Return (x, y) of the center of cell containing provided text 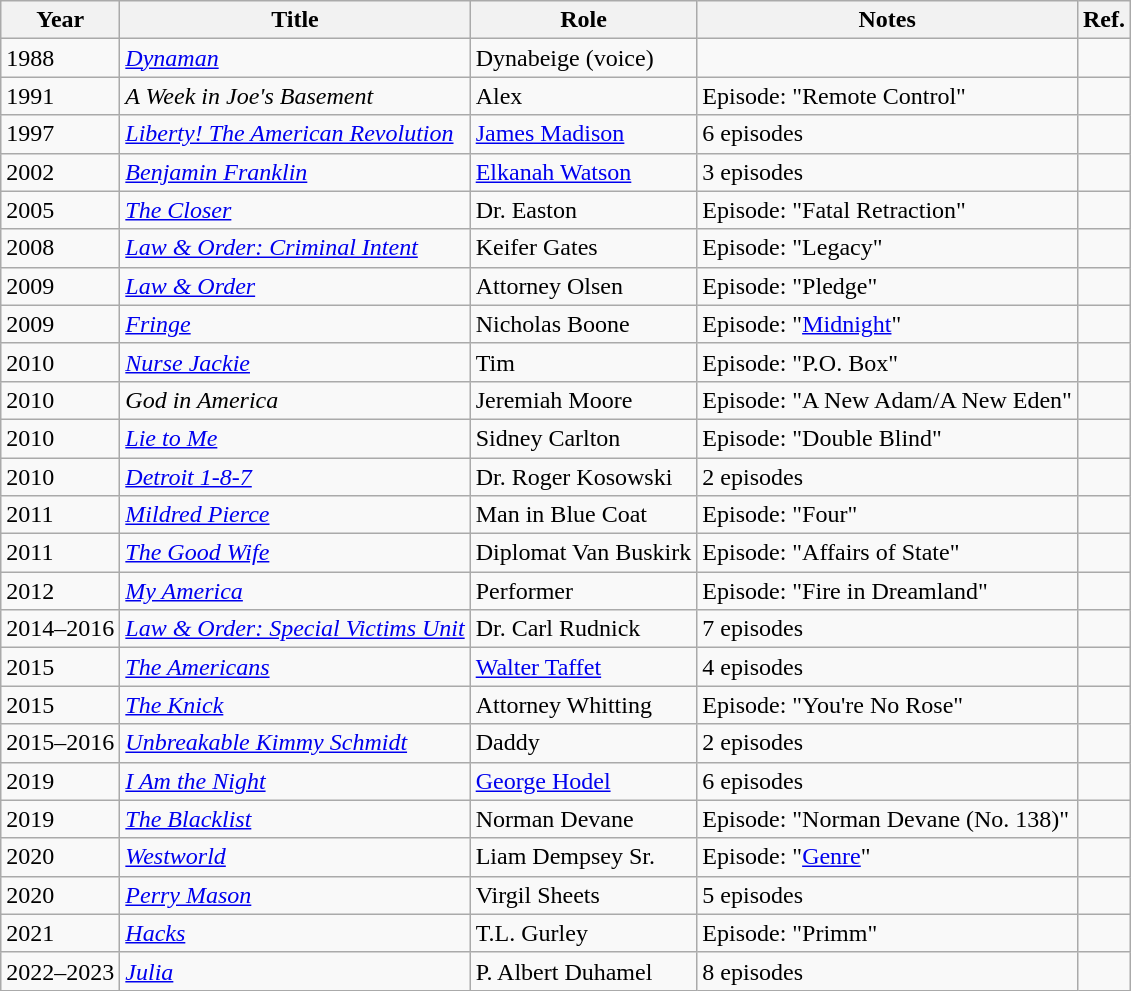
Episode: "Four" (888, 515)
Elkanah Watson (584, 172)
Episode: "You're No Rose" (888, 705)
The Knick (295, 705)
Unbreakable Kimmy Schmidt (295, 743)
James Madison (584, 134)
Title (295, 20)
Law & Order: Criminal Intent (295, 248)
Year (60, 20)
God in America (295, 400)
Dr. Carl Rudnick (584, 629)
Tim (584, 362)
Law & Order: Special Victims Unit (295, 629)
George Hodel (584, 781)
1988 (60, 58)
Fringe (295, 324)
Man in Blue Coat (584, 515)
Episode: "Genre" (888, 857)
3 episodes (888, 172)
The Americans (295, 667)
Dr. Roger Kosowski (584, 477)
Lie to Me (295, 438)
My America (295, 591)
Mildred Pierce (295, 515)
Notes (888, 20)
Julia (295, 971)
Episode: "Fire in Dreamland" (888, 591)
7 episodes (888, 629)
Liam Dempsey Sr. (584, 857)
Episode: "Fatal Retraction" (888, 210)
2005 (60, 210)
Role (584, 20)
Episode: "Double Blind" (888, 438)
Episode: "Primm" (888, 933)
A Week in Joe's Basement (295, 96)
2015–2016 (60, 743)
Attorney Whitting (584, 705)
2008 (60, 248)
2021 (60, 933)
Liberty! The American Revolution (295, 134)
Attorney Olsen (584, 286)
4 episodes (888, 667)
Dynabeige (voice) (584, 58)
Benjamin Franklin (295, 172)
Sidney Carlton (584, 438)
5 episodes (888, 895)
Episode: "Legacy" (888, 248)
T.L. Gurley (584, 933)
Nurse Jackie (295, 362)
Law & Order (295, 286)
Norman Devane (584, 819)
Ref. (1104, 20)
1991 (60, 96)
Keifer Gates (584, 248)
Dynaman (295, 58)
Episode: "Remote Control" (888, 96)
Jeremiah Moore (584, 400)
Episode: "Affairs of State" (888, 553)
Detroit 1-8-7 (295, 477)
The Closer (295, 210)
Nicholas Boone (584, 324)
Daddy (584, 743)
Episode: "Norman Devane (No. 138)" (888, 819)
The Good Wife (295, 553)
Perry Mason (295, 895)
2014–2016 (60, 629)
Westworld (295, 857)
8 episodes (888, 971)
Virgil Sheets (584, 895)
Diplomat Van Buskirk (584, 553)
2002 (60, 172)
Episode: "Midnight" (888, 324)
Dr. Easton (584, 210)
The Blacklist (295, 819)
P. Albert Duhamel (584, 971)
Hacks (295, 933)
2012 (60, 591)
I Am the Night (295, 781)
Episode: "P.O. Box" (888, 362)
Episode: "A New Adam/A New Eden" (888, 400)
1997 (60, 134)
2022–2023 (60, 971)
Walter Taffet (584, 667)
Episode: "Pledge" (888, 286)
Performer (584, 591)
Alex (584, 96)
